Pinpoint the cell where the given text exists, returning its [X, Y] midpoint coordinate. 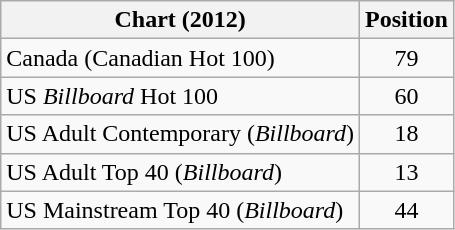
US Mainstream Top 40 (Billboard) [180, 210]
60 [407, 96]
US Billboard Hot 100 [180, 96]
13 [407, 172]
Position [407, 20]
Canada (Canadian Hot 100) [180, 58]
US Adult Contemporary (Billboard) [180, 134]
Chart (2012) [180, 20]
18 [407, 134]
44 [407, 210]
US Adult Top 40 (Billboard) [180, 172]
79 [407, 58]
